Search for the cell housing the specified text and yield its (x, y) center coordinate. 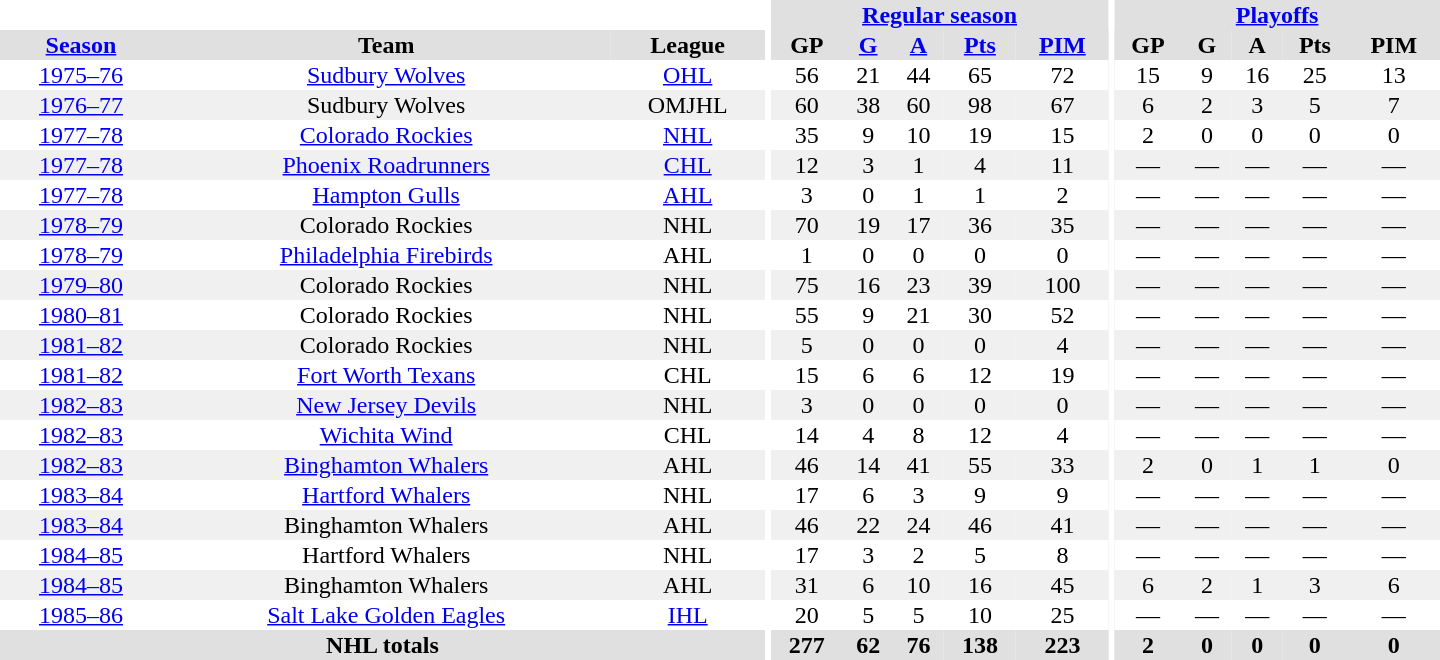
22 (868, 525)
98 (980, 105)
20 (808, 615)
62 (868, 645)
IHL (688, 615)
56 (808, 75)
Fort Worth Texans (386, 375)
Philadelphia Firebirds (386, 255)
72 (1062, 75)
45 (1062, 585)
New Jersey Devils (386, 405)
1979–80 (81, 285)
13 (1394, 75)
1976–77 (81, 105)
Playoffs (1277, 15)
38 (868, 105)
League (688, 45)
24 (918, 525)
52 (1062, 315)
223 (1062, 645)
1975–76 (81, 75)
67 (1062, 105)
Salt Lake Golden Eagles (386, 615)
70 (808, 225)
Wichita Wind (386, 435)
65 (980, 75)
30 (980, 315)
1985–86 (81, 615)
1980–81 (81, 315)
76 (918, 645)
NHL totals (382, 645)
138 (980, 645)
7 (1394, 105)
11 (1062, 165)
277 (808, 645)
Regular season (940, 15)
44 (918, 75)
Season (81, 45)
100 (1062, 285)
OMJHL (688, 105)
OHL (688, 75)
Team (386, 45)
75 (808, 285)
31 (808, 585)
39 (980, 285)
23 (918, 285)
36 (980, 225)
Phoenix Roadrunners (386, 165)
Hampton Gulls (386, 195)
33 (1062, 465)
